Capture the cell that displays the provided text and extract its [x, y] central coordinate. 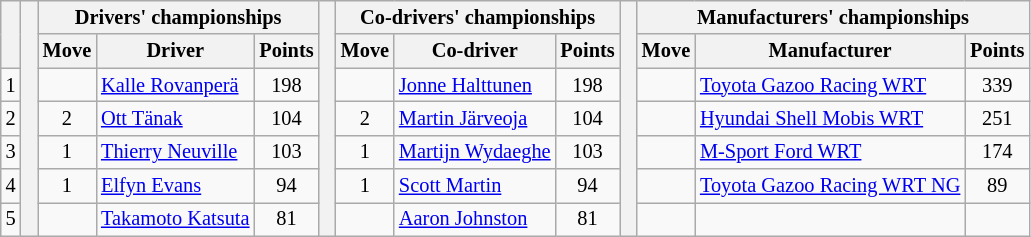
339 [997, 85]
Ott Tänak [175, 118]
174 [997, 152]
251 [997, 118]
Martijn Wydaeghe [475, 152]
Manufacturers' championships [834, 17]
M-Sport Ford WRT [830, 152]
Co-driver [475, 51]
Toyota Gazoo Racing WRT NG [830, 186]
Aaron Johnston [475, 219]
Martin Järveoja [475, 118]
Kalle Rovanperä [175, 85]
Toyota Gazoo Racing WRT [830, 85]
Scott Martin [475, 186]
Takamoto Katsuta [175, 219]
Manufacturer [830, 51]
Elfyn Evans [175, 186]
Thierry Neuville [175, 152]
Co-drivers' championships [478, 17]
Hyundai Shell Mobis WRT [830, 118]
Driver [175, 51]
Drivers' championships [178, 17]
Jonne Halttunen [475, 85]
4 [11, 186]
3 [11, 152]
89 [997, 186]
5 [11, 219]
